Return (X, Y) of the center of cell containing provided text 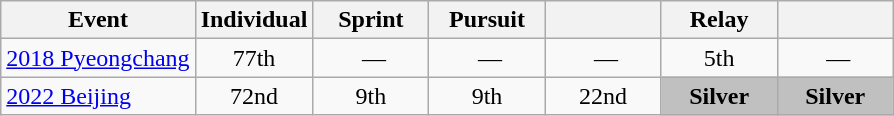
Pursuit (487, 20)
5th (719, 58)
2022 Beijing (98, 96)
Individual (254, 20)
2018 Pyeongchang (98, 58)
Event (98, 20)
72nd (254, 96)
Relay (719, 20)
Sprint (371, 20)
22nd (603, 96)
77th (254, 58)
